Capture the cell that displays the provided text and extract its (X, Y) central coordinate. 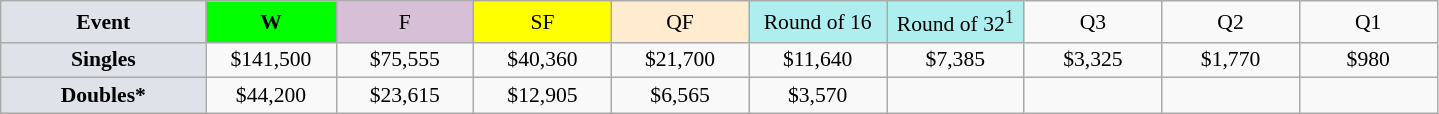
$40,360 (543, 60)
$44,200 (271, 96)
$980 (1368, 60)
$75,555 (405, 60)
SF (543, 22)
$12,905 (543, 96)
$1,770 (1231, 60)
$6,565 (680, 96)
$7,385 (955, 60)
F (405, 22)
QF (680, 22)
Event (104, 22)
$11,640 (818, 60)
$141,500 (271, 60)
$21,700 (680, 60)
$3,570 (818, 96)
$23,615 (405, 96)
Q1 (1368, 22)
Q2 (1231, 22)
Q3 (1093, 22)
Singles (104, 60)
$3,325 (1093, 60)
Doubles* (104, 96)
Round of 321 (955, 22)
Round of 16 (818, 22)
W (271, 22)
